Locate the cell with the specified text and output its (x, y) center coordinate. 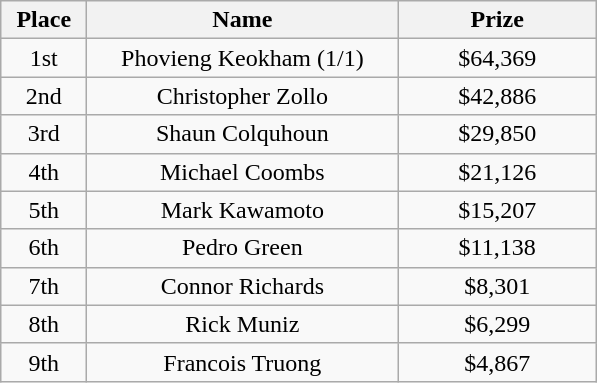
Place (44, 20)
$21,126 (498, 172)
Prize (498, 20)
2nd (44, 96)
5th (44, 210)
Christopher Zollo (242, 96)
$29,850 (498, 134)
Phovieng Keokham (1/1) (242, 58)
$15,207 (498, 210)
Rick Muniz (242, 324)
Michael Coombs (242, 172)
$6,299 (498, 324)
Pedro Green (242, 248)
Mark Kawamoto (242, 210)
$8,301 (498, 286)
8th (44, 324)
9th (44, 362)
Shaun Colquhoun (242, 134)
6th (44, 248)
3rd (44, 134)
$11,138 (498, 248)
1st (44, 58)
Connor Richards (242, 286)
$64,369 (498, 58)
7th (44, 286)
$4,867 (498, 362)
$42,886 (498, 96)
Name (242, 20)
4th (44, 172)
Francois Truong (242, 362)
